Return the [X, Y] coordinate for the center point of the cell that contains the specified text.  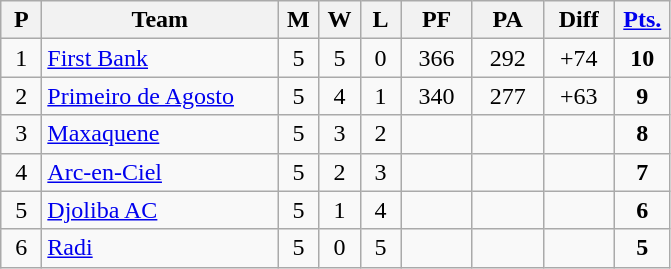
Djoliba AC [160, 210]
Maxaquene [160, 134]
8 [642, 134]
292 [508, 58]
340 [436, 96]
Diff [578, 20]
L [380, 20]
+74 [578, 58]
First Bank [160, 58]
7 [642, 172]
PF [436, 20]
Team [160, 20]
PA [508, 20]
W [340, 20]
P [22, 20]
+63 [578, 96]
Pts. [642, 20]
366 [436, 58]
9 [642, 96]
277 [508, 96]
M [298, 20]
Primeiro de Agosto [160, 96]
Radi [160, 248]
10 [642, 58]
Arc-en-Ciel [160, 172]
